Detect which cell encompasses the target text, then output its [x, y] center coordinate. 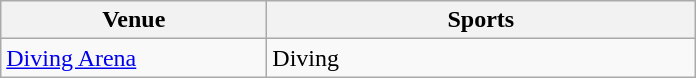
Diving [481, 58]
Venue [134, 20]
Diving Arena [134, 58]
Sports [481, 20]
